Find where the given text appears and provide that cell's center as [x, y] coordinate. 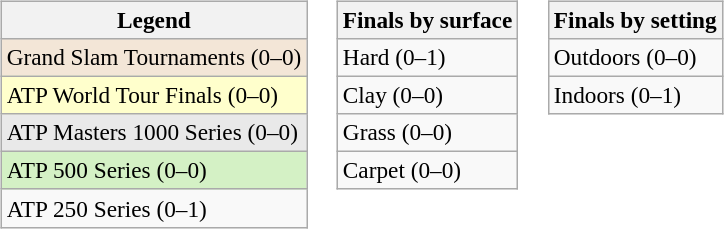
Finals by surface [427, 20]
Hard (0–1) [427, 57]
Carpet (0–0) [427, 171]
Grand Slam Tournaments (0–0) [154, 57]
ATP 250 Series (0–1) [154, 208]
ATP Masters 1000 Series (0–0) [154, 133]
Outdoors (0–0) [635, 57]
Clay (0–0) [427, 95]
ATP World Tour Finals (0–0) [154, 95]
ATP 500 Series (0–0) [154, 171]
Grass (0–0) [427, 133]
Finals by setting [635, 20]
Legend [154, 20]
Indoors (0–1) [635, 95]
